Determine the [X, Y] coordinate at the center of the cell enclosing the given text.  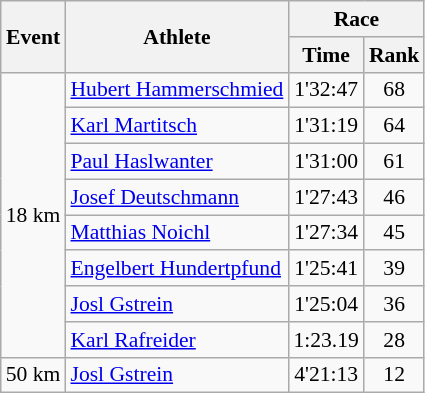
28 [394, 340]
45 [394, 233]
Race [356, 19]
1'25:04 [326, 304]
68 [394, 90]
1'25:41 [326, 269]
Karl Martitsch [176, 126]
50 km [34, 375]
36 [394, 304]
Rank [394, 55]
18 km [34, 214]
39 [394, 269]
1'31:19 [326, 126]
Athlete [176, 36]
12 [394, 375]
46 [394, 197]
1'27:43 [326, 197]
Engelbert Hundertpfund [176, 269]
1:23.19 [326, 340]
4'21:13 [326, 375]
Matthias Noichl [176, 233]
Time [326, 55]
61 [394, 162]
64 [394, 126]
Paul Haslwanter [176, 162]
Hubert Hammerschmied [176, 90]
1'27:34 [326, 233]
Karl Rafreider [176, 340]
Event [34, 36]
1'32:47 [326, 90]
Josef Deutschmann [176, 197]
1'31:00 [326, 162]
